Output the (x, y) coordinate of the center of the cell containing the given text.  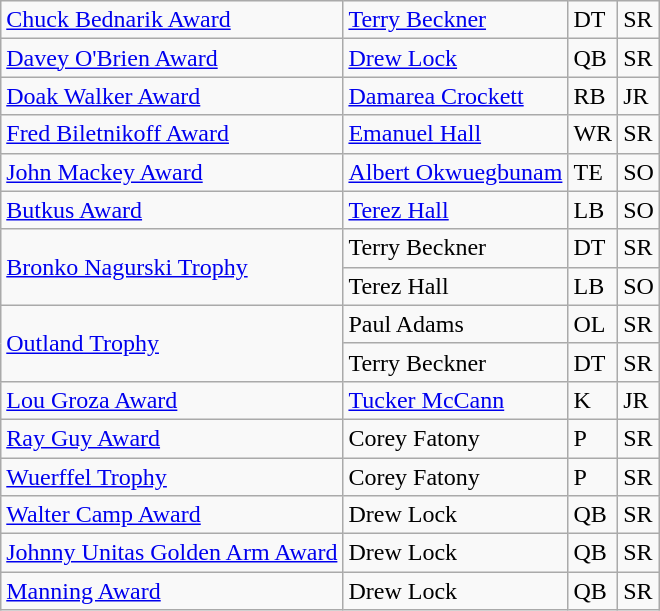
Paul Adams (456, 324)
K (593, 400)
Bronko Nagurski Trophy (172, 267)
Outland Trophy (172, 343)
John Mackey Award (172, 172)
Butkus Award (172, 210)
Chuck Bednarik Award (172, 20)
WR (593, 134)
RB (593, 96)
Damarea Crockett (456, 96)
Davey O'Brien Award (172, 58)
Walter Camp Award (172, 515)
Tucker McCann (456, 400)
TE (593, 172)
Ray Guy Award (172, 438)
OL (593, 324)
Fred Biletnikoff Award (172, 134)
Lou Groza Award (172, 400)
Johnny Unitas Golden Arm Award (172, 553)
Wuerffel Trophy (172, 477)
Doak Walker Award (172, 96)
Albert Okwuegbunam (456, 172)
Manning Award (172, 591)
Emanuel Hall (456, 134)
